Search for the cell housing the specified text and yield its [x, y] center coordinate. 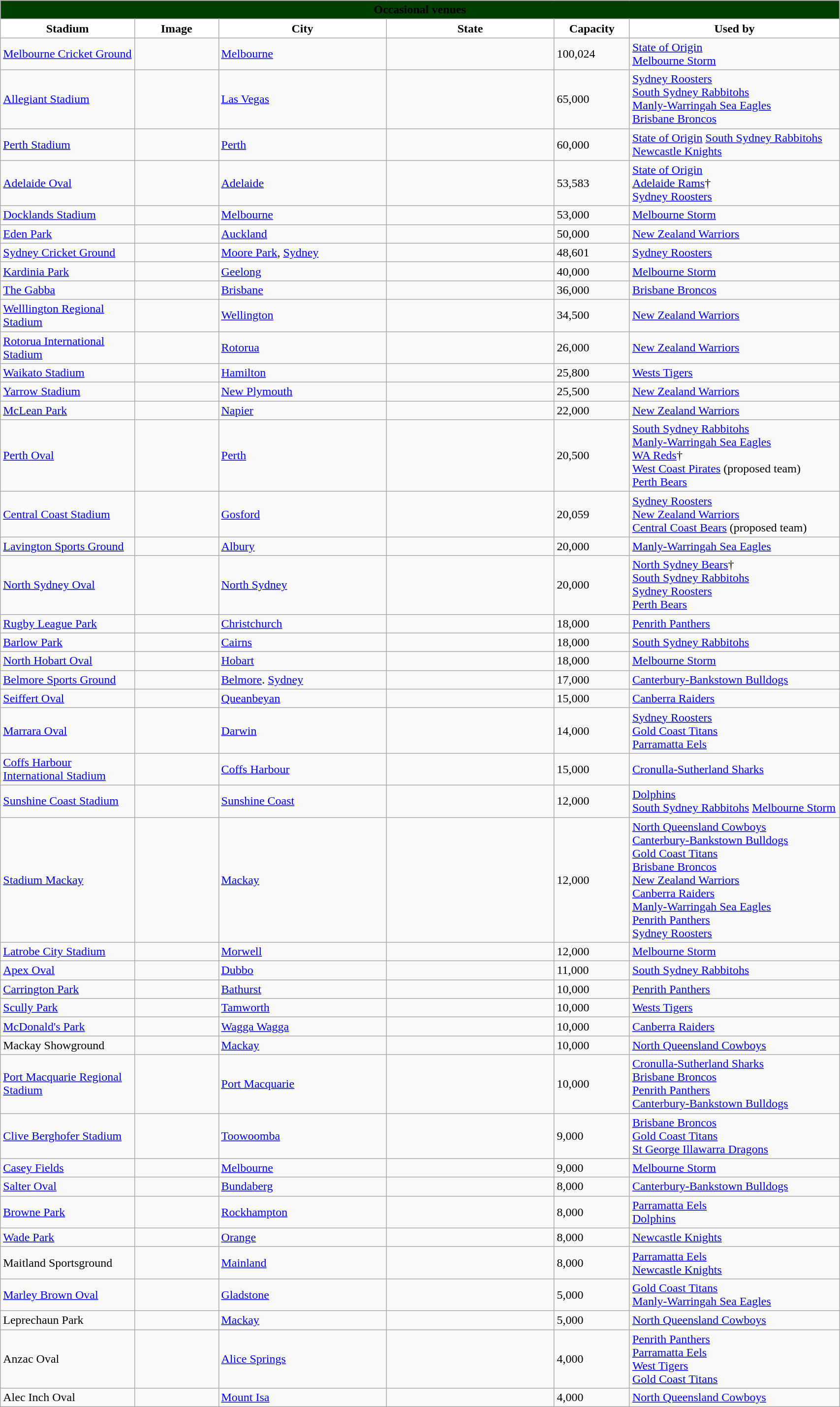
Moore Park, Sydney [302, 252]
26,000 [591, 347]
Dolphins South Sydney Rabbitohs Melbourne Storm [734, 801]
Parramatta Eels Dolphins [734, 1212]
100,024 [591, 54]
Eden Park [68, 234]
Sunshine Coast Stadium [68, 801]
60,000 [591, 145]
Wagga Wagga [302, 1027]
Rotorua [302, 347]
Geelong [302, 271]
Morwell [302, 952]
Adelaide Oval [68, 183]
City [302, 29]
Kardinia Park [68, 271]
Browne Park [68, 1212]
Wade Park [68, 1237]
State of Origin South Sydney Rabbitohs Newcastle Knights [734, 145]
20,500 [591, 456]
Perth Stadium [68, 145]
Casey Fields [68, 1168]
Mackay Showground [68, 1045]
Wellington [302, 315]
Darwin [302, 730]
Allegiant Stadium [68, 99]
Welllington Regional Stadium [68, 315]
Docklands Stadium [68, 215]
McLean Park [68, 410]
Sunshine Coast [302, 801]
Central Coast Stadium [68, 514]
Gladstone [302, 1294]
Sydney Roosters South Sydney Rabbitohs Manly-Warringah Sea Eagles Brisbane Broncos [734, 99]
22,000 [591, 410]
Albury [302, 546]
53,000 [591, 215]
Perth Oval [68, 456]
Belmore Sports Ground [68, 680]
Coffs Harbour International Stadium [68, 769]
North Sydney Bears† South Sydney Rabbitohs Sydney Roosters Perth Bears [734, 585]
Used by [734, 29]
Carrington Park [68, 989]
Salter Oval [68, 1187]
Latrobe City Stadium [68, 952]
Rugby League Park [68, 624]
Barlow Park [68, 642]
Lavington Sports Ground [68, 546]
Coffs Harbour [302, 769]
Mount Isa [302, 1398]
14,000 [591, 730]
Stadium Mackay [68, 879]
South Sydney Rabbitohs Manly-Warringah Sea Eagles WA Reds† West Coast Pirates (proposed team) Perth Bears [734, 456]
Leprechaun Park [68, 1320]
Rockhampton [302, 1212]
Sydney Roosters New Zealand Warriors Central Coast Bears (proposed team) [734, 514]
Brisbane Broncos Gold Coast Titans St George Illawarra Dragons [734, 1136]
50,000 [591, 234]
Gosford [302, 514]
Marley Brown Oval [68, 1294]
The Gabba [68, 290]
Occasional venues [420, 10]
State [470, 29]
Brisbane [302, 290]
Melbourne Cricket Ground [68, 54]
25,500 [591, 392]
Cronulla-Sutherland Sharks Brisbane Broncos Penrith Panthers Canterbury-Bankstown Bulldogs [734, 1084]
North Hobart Oval [68, 661]
48,601 [591, 252]
Auckland [302, 234]
Brisbane Broncos [734, 290]
Belmore. Sydney [302, 680]
53,583 [591, 183]
65,000 [591, 99]
Adelaide [302, 183]
36,000 [591, 290]
Gold Coast Titans Manly-Warringah Sea Eagles [734, 1294]
Port Macquarie [302, 1084]
Tamworth [302, 1008]
Napier [302, 410]
Queanbeyan [302, 698]
40,000 [591, 271]
Sydney Cricket Ground [68, 252]
North Sydney [302, 585]
Cronulla-Sutherland Sharks [734, 769]
Parramatta Eels Newcastle Knights [734, 1263]
Hobart [302, 661]
Marrara Oval [68, 730]
Orange [302, 1237]
Port Macquarie Regional Stadium [68, 1084]
34,500 [591, 315]
Maitland Sportsground [68, 1263]
17,000 [591, 680]
Mainland [302, 1263]
New Plymouth [302, 392]
Alice Springs [302, 1359]
Penrith Panthers Parramatta Eels West Tigers Gold Coast Titans [734, 1359]
Stadium [68, 29]
Manly-Warringah Sea Eagles [734, 546]
Toowoomba [302, 1136]
25,800 [591, 373]
State of Origin Adelaide Rams† Sydney Roosters [734, 183]
Bundaberg [302, 1187]
Anzac Oval [68, 1359]
Bathurst [302, 989]
20,059 [591, 514]
Seiffert Oval [68, 698]
Dubbo [302, 970]
Las Vegas [302, 99]
State of Origin Melbourne Storm [734, 54]
Capacity [591, 29]
North Sydney Oval [68, 585]
Alec Inch Oval [68, 1398]
McDonald's Park [68, 1027]
Clive Berghofer Stadium [68, 1136]
Rotorua International Stadium [68, 347]
Cairns [302, 642]
Apex Oval [68, 970]
Scully Park [68, 1008]
Yarrow Stadium [68, 392]
11,000 [591, 970]
Image [177, 29]
Christchurch [302, 624]
Hamilton [302, 373]
Sydney Roosters [734, 252]
Newcastle Knights [734, 1237]
Waikato Stadium [68, 373]
Sydney Roosters Gold Coast Titans Parramatta Eels [734, 730]
